Output the (X, Y) coordinate of the center of the cell containing the given text.  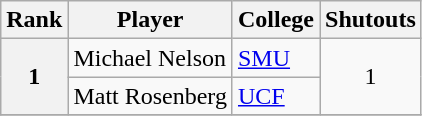
Player (150, 20)
SMU (276, 58)
Matt Rosenberg (150, 96)
Michael Nelson (150, 58)
Shutouts (371, 20)
UCF (276, 96)
Rank (34, 20)
College (276, 20)
